Extract the (x, y) coordinate from the center of the cell holding the provided text.  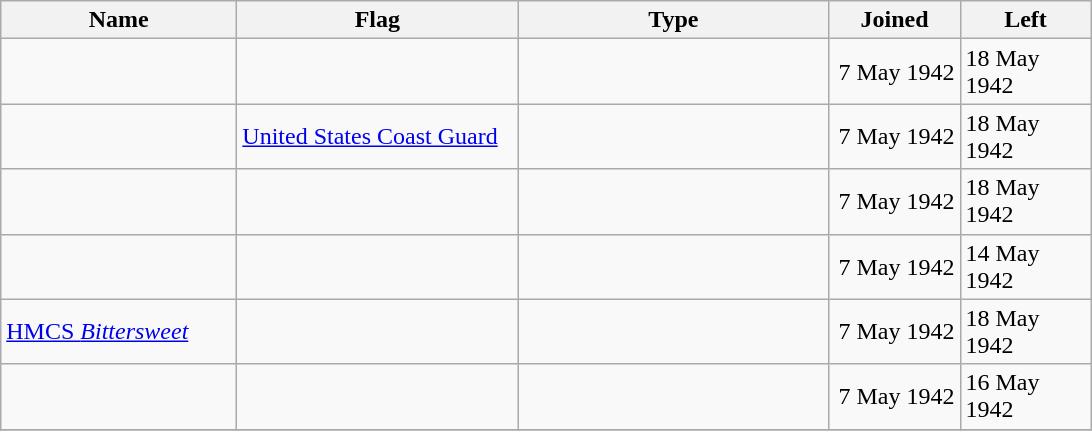
Left (1026, 20)
United States Coast Guard (378, 136)
Name (119, 20)
14 May 1942 (1026, 266)
Type (674, 20)
16 May 1942 (1026, 396)
Flag (378, 20)
Joined (894, 20)
HMCS Bittersweet (119, 332)
